Identify which cell holds the provided text, then report its [x, y] central coordinate. 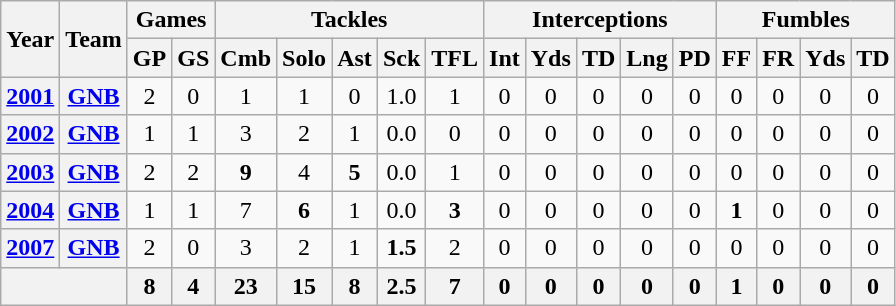
1.5 [401, 248]
Fumbles [806, 20]
15 [304, 286]
TFL [455, 58]
Interceptions [600, 20]
FR [778, 58]
Ast [355, 58]
PD [694, 58]
Cmb [246, 58]
2004 [30, 210]
Lng [647, 58]
2003 [30, 172]
2.5 [401, 286]
5 [355, 172]
GS [194, 58]
Solo [304, 58]
GP [149, 58]
Int [505, 58]
23 [246, 286]
2002 [30, 134]
Year [30, 39]
2001 [30, 96]
6 [304, 210]
2007 [30, 248]
FF [736, 58]
Sck [401, 58]
Tackles [350, 20]
Games [170, 20]
1.0 [401, 96]
9 [246, 172]
Team [94, 39]
